Scan for the cell matching the given text and deliver its [x, y] coordinate at center. 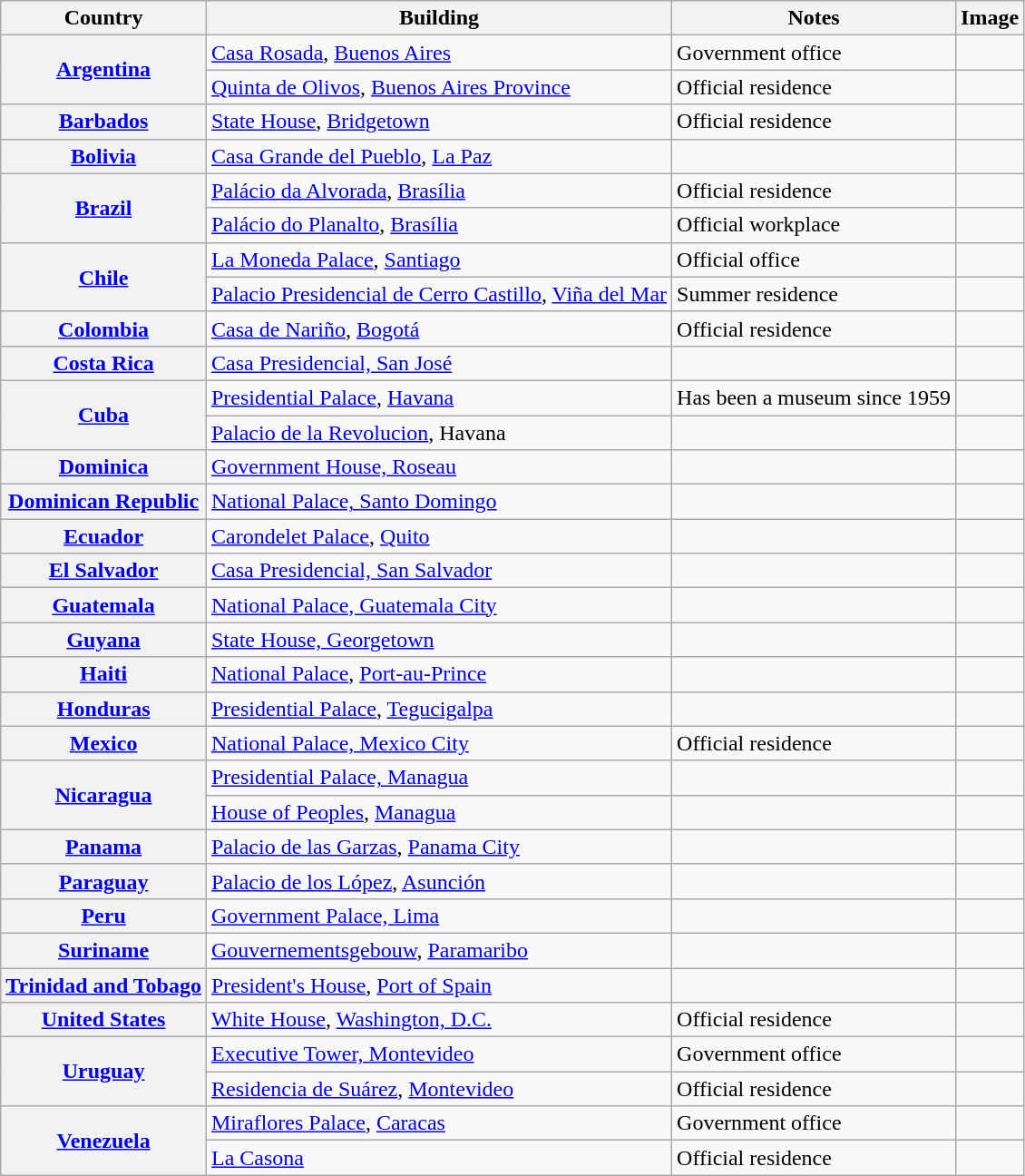
Casa Grande del Pueblo, La Paz [439, 156]
Costa Rica [103, 363]
Ecuador [103, 536]
Honduras [103, 709]
Palacio de los López, Asunción [439, 881]
Presidential Palace, Tegucigalpa [439, 709]
Dominican Republic [103, 502]
Residencia de Suárez, Montevideo [439, 1089]
Mexico [103, 743]
White House, Washington, D.C. [439, 1020]
Cuba [103, 415]
National Palace, Mexico City [439, 743]
Government House, Roseau [439, 467]
Palácio do Planalto, Brasília [439, 225]
Official office [815, 260]
La Moneda Palace, Santiago [439, 260]
Quinta de Olivos, Buenos Aires Province [439, 87]
Building [439, 18]
Venezuela [103, 1141]
Bolivia [103, 156]
Presidential Palace, Havana [439, 397]
Casa Presidencial, San Salvador [439, 571]
Notes [815, 18]
Miraflores Palace, Caracas [439, 1123]
Brazil [103, 208]
House of Peoples, Managua [439, 812]
Palácio da Alvorada, Brasília [439, 191]
Argentina [103, 70]
Presidential Palace, Managua [439, 778]
Guatemala [103, 605]
Palacio de la Revolucion, Havana [439, 433]
Peru [103, 916]
Chile [103, 277]
Has been a museum since 1959 [815, 397]
Palacio de las Garzas, Panama City [439, 847]
Country [103, 18]
Government Palace, Lima [439, 916]
Executive Tower, Montevideo [439, 1054]
Haiti [103, 674]
Suriname [103, 950]
Carondelet Palace, Quito [439, 536]
State House, Georgetown [439, 640]
Summer residence [815, 294]
Gouvernementsgebouw, Paramaribo [439, 950]
Casa Rosada, Buenos Aires [439, 53]
Official workplace [815, 225]
President's House, Port of Spain [439, 985]
National Palace, Guatemala City [439, 605]
Uruguay [103, 1072]
Trinidad and Tobago [103, 985]
National Palace, Port-au-Prince [439, 674]
Colombia [103, 328]
National Palace, Santo Domingo [439, 502]
Palacio Presidencial de Cerro Castillo, Viña del Mar [439, 294]
Panama [103, 847]
United States [103, 1020]
Barbados [103, 122]
State House, Bridgetown [439, 122]
La Casona [439, 1158]
Casa de Nariño, Bogotá [439, 328]
Paraguay [103, 881]
El Salvador [103, 571]
Nicaragua [103, 795]
Image [991, 18]
Dominica [103, 467]
Casa Presidencial, San José [439, 363]
Guyana [103, 640]
